Search for the cell housing the specified text and yield its (X, Y) center coordinate. 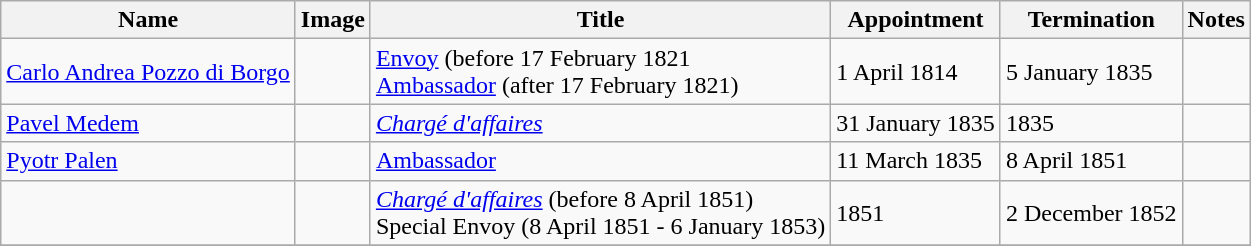
1835 (1091, 123)
Name (148, 20)
Carlo Andrea Pozzo di Borgo (148, 72)
1851 (916, 212)
Pavel Medem (148, 123)
Chargé d'affaires (600, 123)
Notes (1216, 20)
Appointment (916, 20)
8 April 1851 (1091, 161)
Envoy (before 17 February 1821Ambassador (after 17 February 1821) (600, 72)
Pyotr Palen (148, 161)
1 April 1814 (916, 72)
Image (332, 20)
11 March 1835 (916, 161)
5 January 1835 (1091, 72)
Chargé d'affaires (before 8 April 1851)Special Envoy (8 April 1851 - 6 January 1853) (600, 212)
Title (600, 20)
Ambassador (600, 161)
Termination (1091, 20)
31 January 1835 (916, 123)
2 December 1852 (1091, 212)
